From the cell containing the given text, extract its center point as (x, y) coordinate. 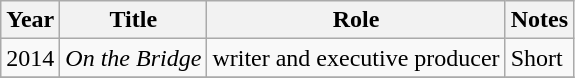
On the Bridge (134, 58)
Year (30, 20)
2014 (30, 58)
Short (539, 58)
Notes (539, 20)
writer and executive producer (356, 58)
Role (356, 20)
Title (134, 20)
